Search for the cell housing the specified text and yield its (X, Y) center coordinate. 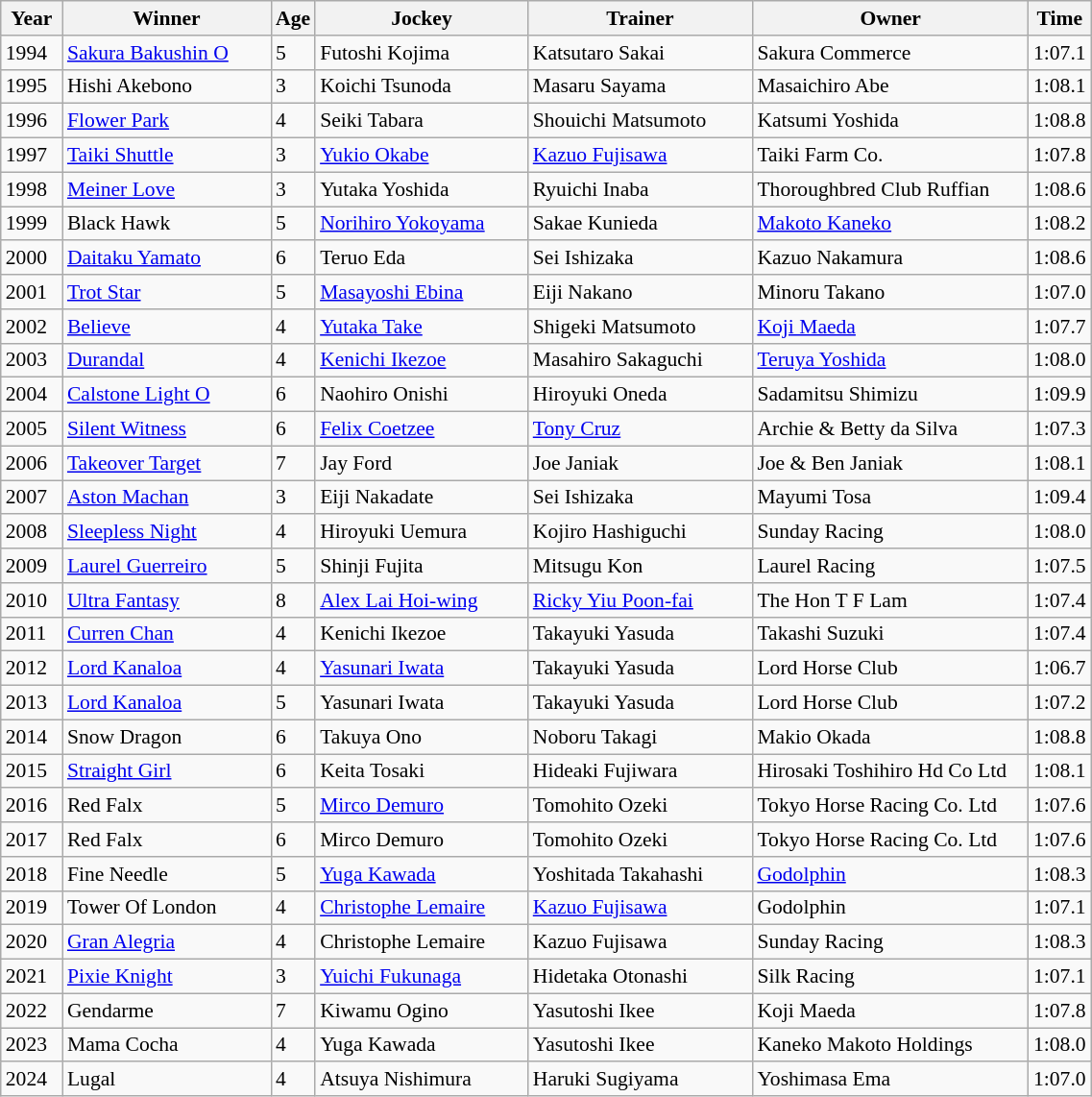
2020 (32, 942)
Hiroyuki Oneda (641, 395)
Sakura Commerce (890, 53)
2019 (32, 908)
Takeover Target (167, 463)
Yutaka Yoshida (422, 189)
Hidetaka Otonashi (641, 977)
Tony Cruz (641, 429)
Laurel Guerreiro (167, 566)
Year (32, 18)
Silk Racing (890, 977)
Takashi Suzuki (890, 634)
2001 (32, 292)
Shinji Fujita (422, 566)
1996 (32, 121)
Age (293, 18)
Makio Okada (890, 737)
Silent Witness (167, 429)
Ultra Fantasy (167, 600)
Takuya Ono (422, 737)
1:07.7 (1060, 327)
Trot Star (167, 292)
2000 (32, 258)
2022 (32, 1011)
2015 (32, 771)
Calstone Light O (167, 395)
Laurel Racing (890, 566)
Shigeki Matsumoto (641, 327)
1:06.7 (1060, 669)
1:07.5 (1060, 566)
Archie & Betty da Silva (890, 429)
2008 (32, 532)
2005 (32, 429)
Hideaki Fujiwara (641, 771)
Yukio Okabe (422, 156)
Keita Tosaki (422, 771)
Mayumi Tosa (890, 498)
1999 (32, 224)
2013 (32, 703)
Flower Park (167, 121)
Jockey (422, 18)
Daitaku Yamato (167, 258)
Fine Needle (167, 874)
1997 (32, 156)
Lugal (167, 1080)
Eiji Nakadate (422, 498)
Aston Machan (167, 498)
Sleepless Night (167, 532)
Joe & Ben Janiak (890, 463)
Yoshitada Takahashi (641, 874)
Koichi Tsunoda (422, 86)
2003 (32, 360)
Yoshimasa Ema (890, 1080)
Gendarme (167, 1011)
Sakura Bakushin O (167, 53)
Noboru Takagi (641, 737)
Yutaka Take (422, 327)
Thoroughbred Club Ruffian (890, 189)
Snow Dragon (167, 737)
Meiner Love (167, 189)
2011 (32, 634)
2006 (32, 463)
Alex Lai Hoi-wing (422, 600)
Felix Coetzee (422, 429)
Shouichi Matsumoto (641, 121)
1995 (32, 86)
2012 (32, 669)
Atsuya Nishimura (422, 1080)
Curren Chan (167, 634)
Kaneko Makoto Holdings (890, 1045)
2014 (32, 737)
Tower Of London (167, 908)
Sadamitsu Shimizu (890, 395)
Gran Alegria (167, 942)
Masaru Sayama (641, 86)
Hishi Akebono (167, 86)
1:07.3 (1060, 429)
Ricky Yiu Poon-fai (641, 600)
Black Hawk (167, 224)
Time (1060, 18)
Katsumi Yoshida (890, 121)
Minoru Takano (890, 292)
Joe Janiak (641, 463)
Futoshi Kojima (422, 53)
Taiki Farm Co. (890, 156)
Mama Cocha (167, 1045)
Masahiro Sakaguchi (641, 360)
2004 (32, 395)
2017 (32, 840)
Kazuo Nakamura (890, 258)
1994 (32, 53)
Norihiro Yokoyama (422, 224)
1:08.2 (1060, 224)
Masayoshi Ebina (422, 292)
Mitsugu Kon (641, 566)
Owner (890, 18)
2018 (32, 874)
Durandal (167, 360)
Hirosaki Toshihiro Hd Co Ltd (890, 771)
2024 (32, 1080)
Seiki Tabara (422, 121)
1:09.9 (1060, 395)
Teruo Eda (422, 258)
Ryuichi Inaba (641, 189)
The Hon T F Lam (890, 600)
2021 (32, 977)
1:09.4 (1060, 498)
Taiki Shuttle (167, 156)
Straight Girl (167, 771)
Kojiro Hashiguchi (641, 532)
1998 (32, 189)
Katsutaro Sakai (641, 53)
Masaichiro Abe (890, 86)
8 (293, 600)
Makoto Kaneko (890, 224)
Naohiro Onishi (422, 395)
Trainer (641, 18)
2009 (32, 566)
2002 (32, 327)
Winner (167, 18)
Haruki Sugiyama (641, 1080)
Pixie Knight (167, 977)
2007 (32, 498)
Believe (167, 327)
Eiji Nakano (641, 292)
Hiroyuki Uemura (422, 532)
Sakae Kunieda (641, 224)
2016 (32, 806)
2010 (32, 600)
Teruya Yoshida (890, 360)
Yuichi Fukunaga (422, 977)
Jay Ford (422, 463)
1:07.2 (1060, 703)
2023 (32, 1045)
Kiwamu Ogino (422, 1011)
